Search for the cell housing the specified text and yield its (x, y) center coordinate. 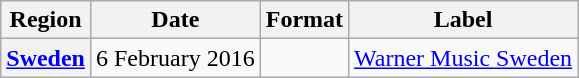
Region (46, 20)
Date (175, 20)
Warner Music Sweden (464, 58)
Format (304, 20)
Sweden (46, 58)
6 February 2016 (175, 58)
Label (464, 20)
